Provide the [x, y] coordinate of the cell's center where the given text is located.  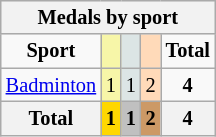
Medals by sport [108, 17]
Sport [51, 51]
Badminton [51, 85]
